Pinpoint the cell where the given text exists, returning its [X, Y] midpoint coordinate. 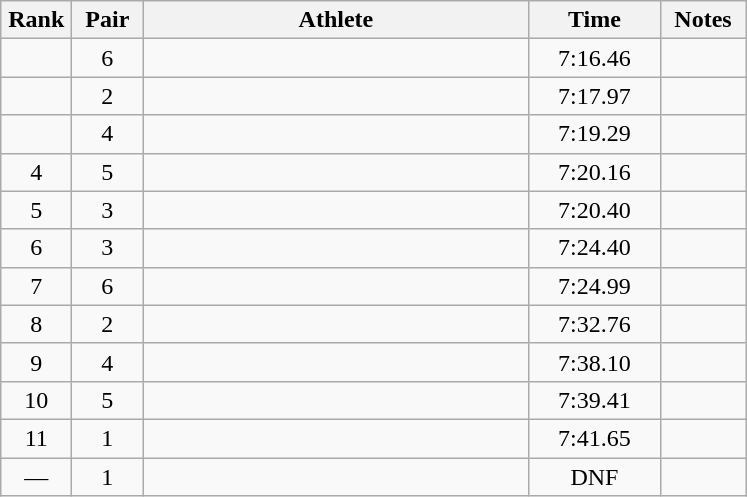
Athlete [336, 20]
9 [36, 362]
7:16.46 [594, 58]
7:39.41 [594, 400]
DNF [594, 477]
8 [36, 324]
— [36, 477]
7 [36, 286]
7:24.40 [594, 248]
7:19.29 [594, 134]
7:32.76 [594, 324]
11 [36, 438]
7:20.16 [594, 172]
Pair [108, 20]
7:41.65 [594, 438]
10 [36, 400]
Rank [36, 20]
7:17.97 [594, 96]
7:24.99 [594, 286]
Notes [703, 20]
Time [594, 20]
7:38.10 [594, 362]
7:20.40 [594, 210]
